Capture the cell that displays the provided text and extract its (X, Y) central coordinate. 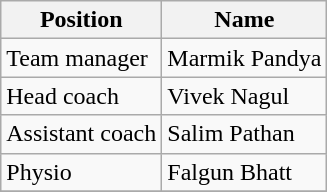
Position (82, 20)
Head coach (82, 96)
Team manager (82, 58)
Salim Pathan (244, 134)
Marmik Pandya (244, 58)
Falgun Bhatt (244, 172)
Physio (82, 172)
Vivek Nagul (244, 96)
Name (244, 20)
Assistant coach (82, 134)
